Pinpoint the cell where the given text exists, returning its [x, y] midpoint coordinate. 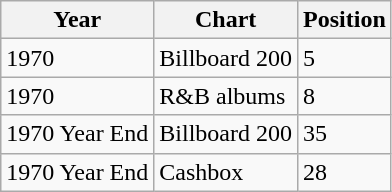
35 [345, 134]
Position [345, 20]
Cashbox [226, 172]
R&B albums [226, 96]
Chart [226, 20]
Year [78, 20]
5 [345, 58]
8 [345, 96]
28 [345, 172]
